For the text-containing cell, return its midpoint in [x, y] coordinate format. 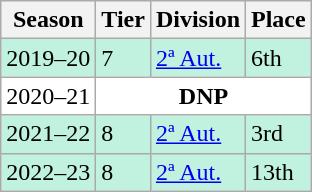
2021–22 [48, 134]
13th [279, 172]
Tier [124, 20]
2022–23 [48, 172]
6th [279, 58]
3rd [279, 134]
Place [279, 20]
DNP [204, 96]
Division [198, 20]
2020–21 [48, 96]
Season [48, 20]
7 [124, 58]
2019–20 [48, 58]
